Provide the (x, y) coordinate of the cell's center where the given text is located.  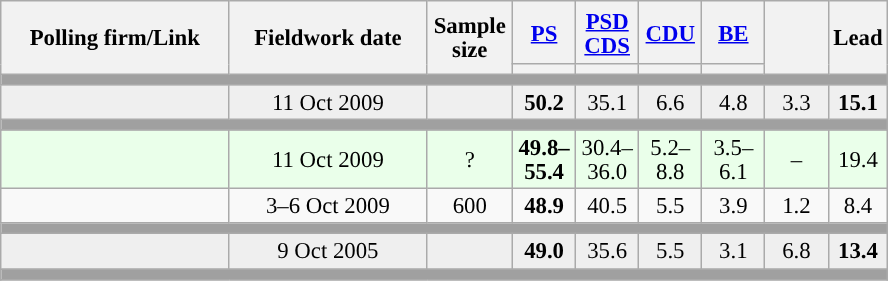
5.2–8.8 (670, 160)
? (470, 160)
13.4 (858, 252)
Polling firm/Link (115, 38)
9 Oct 2005 (328, 252)
3.1 (734, 252)
4.8 (734, 102)
3.3 (796, 102)
PSDCDS (608, 32)
35.1 (608, 102)
35.6 (608, 252)
1.2 (796, 206)
40.5 (608, 206)
PS (544, 32)
15.1 (858, 102)
– (796, 160)
3.9 (734, 206)
3.5–6.1 (734, 160)
Lead (858, 38)
6.8 (796, 252)
CDU (670, 32)
BE (734, 32)
49.8–55.4 (544, 160)
Fieldwork date (328, 38)
30.4–36.0 (608, 160)
3–6 Oct 2009 (328, 206)
8.4 (858, 206)
Sample size (470, 38)
6.6 (670, 102)
48.9 (544, 206)
19.4 (858, 160)
49.0 (544, 252)
600 (470, 206)
50.2 (544, 102)
